Extract the (x, y) coordinate from the center of the cell holding the provided text.  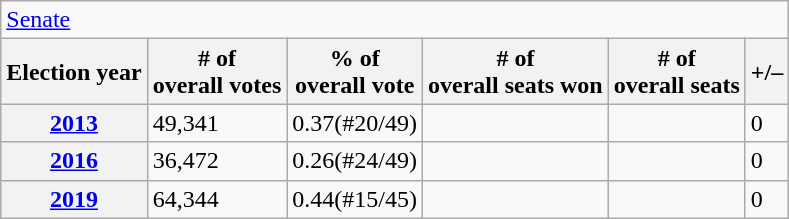
Senate (395, 20)
0.26(#24/49) (355, 161)
Election year (74, 72)
+/– (766, 72)
64,344 (217, 199)
# ofoverall votes (217, 72)
0.37(#20/49) (355, 123)
2013 (74, 123)
# ofoverall seats (676, 72)
# ofoverall seats won (516, 72)
36,472 (217, 161)
2016 (74, 161)
49,341 (217, 123)
0.44(#15/45) (355, 199)
% ofoverall vote (355, 72)
2019 (74, 199)
